Return [X, Y] of the center of cell containing provided text 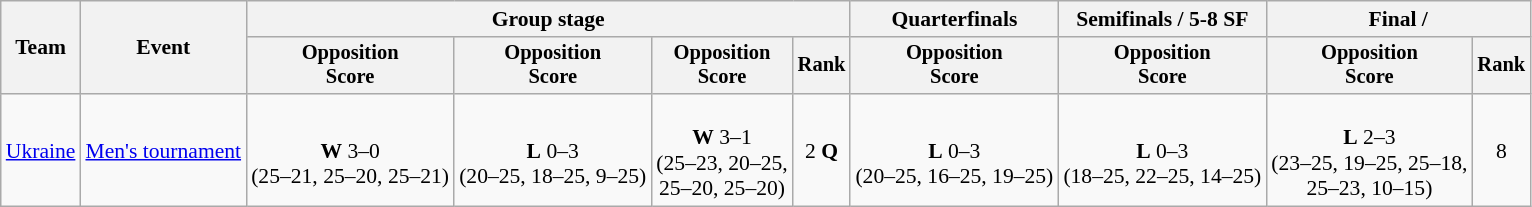
L 0–3(18–25, 22–25, 14–25) [1162, 150]
Group stage [548, 19]
Team [41, 48]
Semifinals / 5-8 SF [1162, 19]
8 [1502, 150]
Ukraine [41, 150]
Men's tournament [163, 150]
L 0–3(20–25, 16–25, 19–25) [954, 150]
W 3–1(25–23, 20–25,25–20, 25–20) [722, 150]
Final / [1398, 19]
Event [163, 48]
Quarterfinals [954, 19]
2 Q [822, 150]
W 3–0(25–21, 25–20, 25–21) [350, 150]
L 2–3(23–25, 19–25, 25–18,25–23, 10–15) [1369, 150]
L 0–3(20–25, 18–25, 9–25) [552, 150]
